Scan for the cell matching the given text and deliver its (X, Y) coordinate at center. 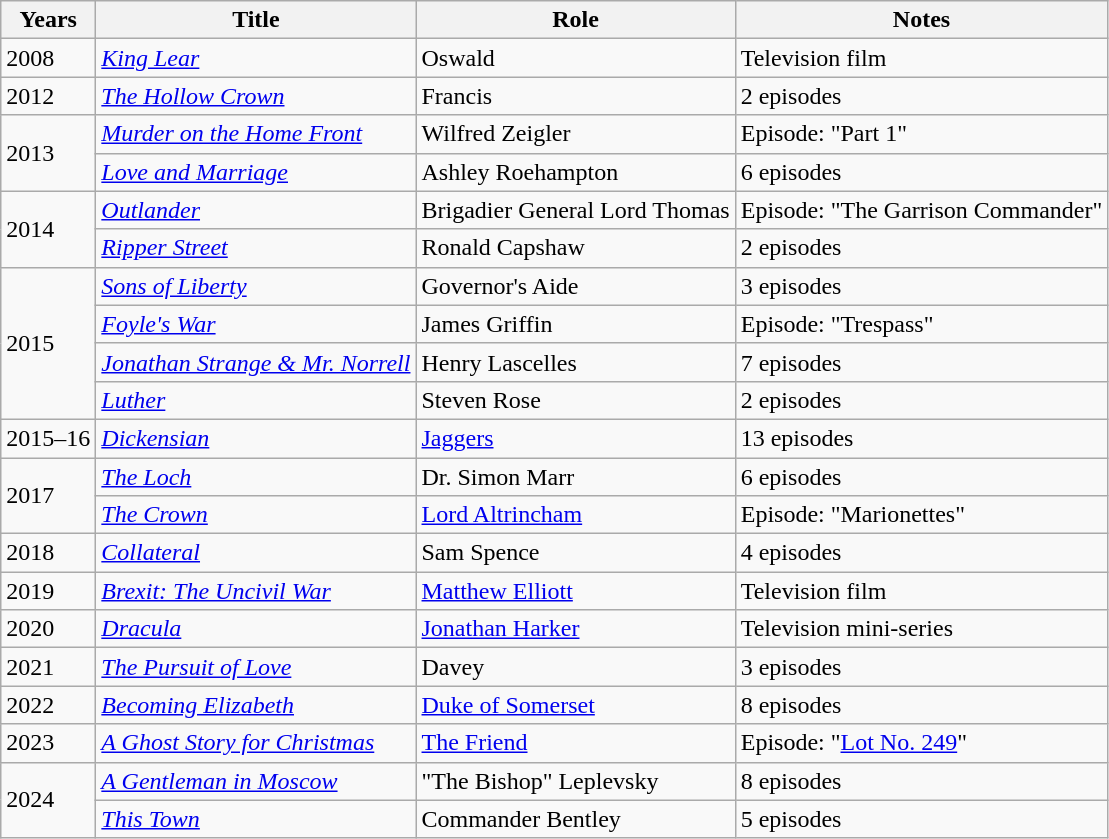
A Gentleman in Moscow (256, 781)
13 episodes (922, 438)
Episode: "Part 1" (922, 134)
This Town (256, 819)
Ronald Capshaw (576, 248)
Ashley Roehampton (576, 172)
Steven Rose (576, 400)
7 episodes (922, 362)
Jaggers (576, 438)
Jonathan Strange & Mr. Norrell (256, 362)
2020 (48, 629)
A Ghost Story for Christmas (256, 743)
Episode: "Lot No. 249" (922, 743)
Brexit: The Uncivil War (256, 591)
Jonathan Harker (576, 629)
4 episodes (922, 553)
Notes (922, 20)
The Hollow Crown (256, 96)
Wilfred Zeigler (576, 134)
Sons of Liberty (256, 286)
Becoming Elizabeth (256, 705)
King Lear (256, 58)
2019 (48, 591)
2017 (48, 496)
Dracula (256, 629)
Years (48, 20)
Davey (576, 667)
2013 (48, 153)
Matthew Elliott (576, 591)
Love and Marriage (256, 172)
James Griffin (576, 324)
The Loch (256, 477)
Dr. Simon Marr (576, 477)
2012 (48, 96)
2022 (48, 705)
2018 (48, 553)
"The Bishop" Leplevsky (576, 781)
Collateral (256, 553)
2014 (48, 229)
Henry Lascelles (576, 362)
2008 (48, 58)
2023 (48, 743)
Title (256, 20)
Murder on the Home Front (256, 134)
Episode: "Marionettes" (922, 515)
Television mini-series (922, 629)
Episode: "The Garrison Commander" (922, 210)
The Friend (576, 743)
Sam Spence (576, 553)
Francis (576, 96)
2015–16 (48, 438)
The Pursuit of Love (256, 667)
2021 (48, 667)
Commander Bentley (576, 819)
Duke of Somerset (576, 705)
The Crown (256, 515)
Lord Altrincham (576, 515)
Oswald (576, 58)
Ripper Street (256, 248)
Outlander (256, 210)
Governor's Aide (576, 286)
Brigadier General Lord Thomas (576, 210)
Role (576, 20)
Dickensian (256, 438)
2015 (48, 343)
5 episodes (922, 819)
Episode: "Trespass" (922, 324)
2024 (48, 800)
Luther (256, 400)
Foyle's War (256, 324)
